Return the (x, y) coordinate for the center point of the cell that contains the specified text.  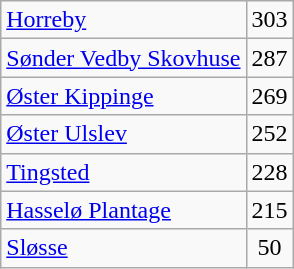
228 (270, 172)
Øster Kippinge (124, 96)
269 (270, 96)
Horreby (124, 20)
252 (270, 134)
50 (270, 248)
215 (270, 210)
303 (270, 20)
Sønder Vedby Skovhuse (124, 58)
Tingsted (124, 172)
Øster Ulslev (124, 134)
Sløsse (124, 248)
Hasselø Plantage (124, 210)
287 (270, 58)
